Pinpoint the cell where the given text exists, returning its [X, Y] midpoint coordinate. 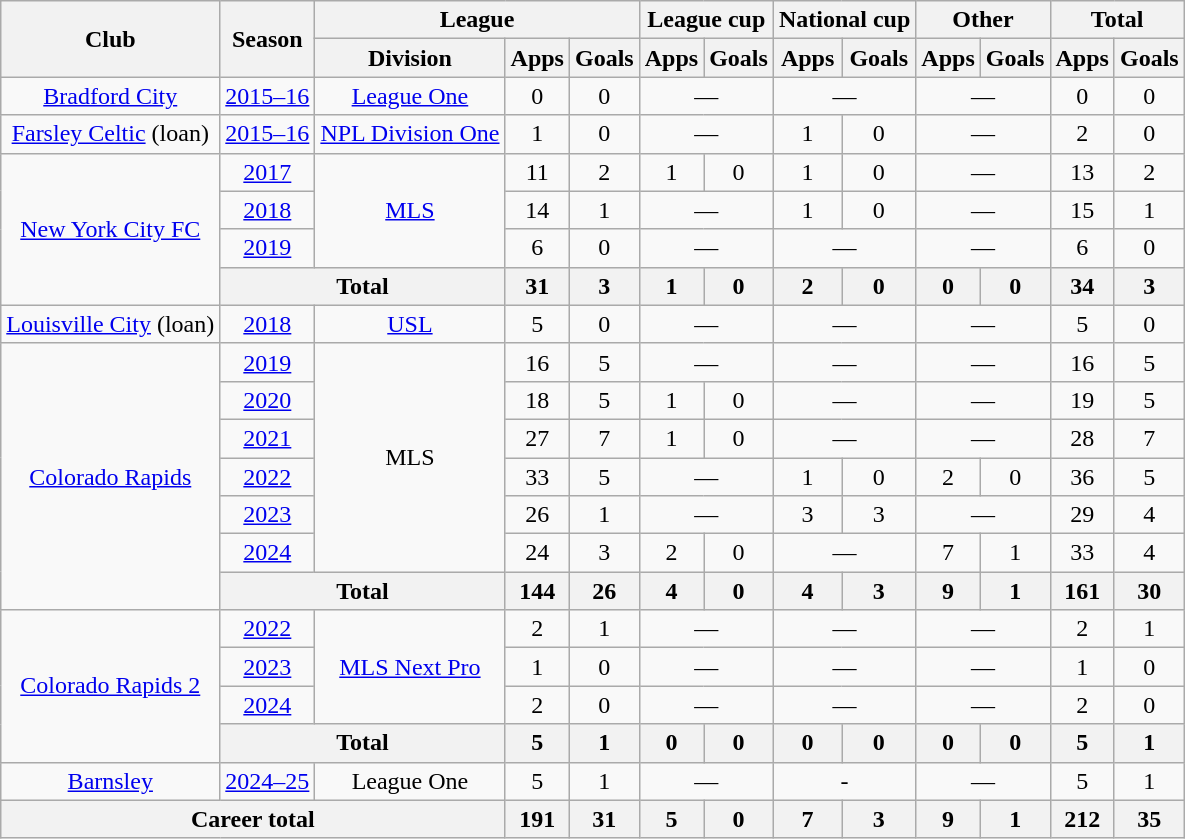
24 [537, 553]
212 [1082, 819]
Louisville City (loan) [110, 324]
- [844, 781]
Barnsley [110, 781]
Colorado Rapids 2 [110, 686]
Career total [253, 819]
2017 [268, 172]
MLS Next Pro [410, 667]
2020 [268, 400]
USL [410, 324]
New York City FC [110, 229]
Division [410, 58]
34 [1082, 286]
144 [537, 591]
Bradford City [110, 96]
Season [268, 39]
36 [1082, 477]
35 [1149, 819]
National cup [844, 20]
Colorado Rapids [110, 476]
Club [110, 39]
18 [537, 400]
2021 [268, 438]
29 [1082, 515]
15 [1082, 210]
161 [1082, 591]
19 [1082, 400]
30 [1149, 591]
League cup [706, 20]
28 [1082, 438]
27 [537, 438]
191 [537, 819]
13 [1082, 172]
11 [537, 172]
2024–25 [268, 781]
Farsley Celtic (loan) [110, 134]
League [477, 20]
Other [983, 20]
14 [537, 210]
NPL Division One [410, 134]
